Return [x, y] of the center of cell containing provided text 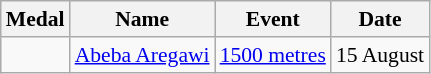
Medal [36, 19]
Name [142, 19]
1500 metres [273, 55]
15 August [380, 55]
Date [380, 19]
Abeba Aregawi [142, 55]
Event [273, 19]
